Identify which cell holds the provided text, then report its (X, Y) central coordinate. 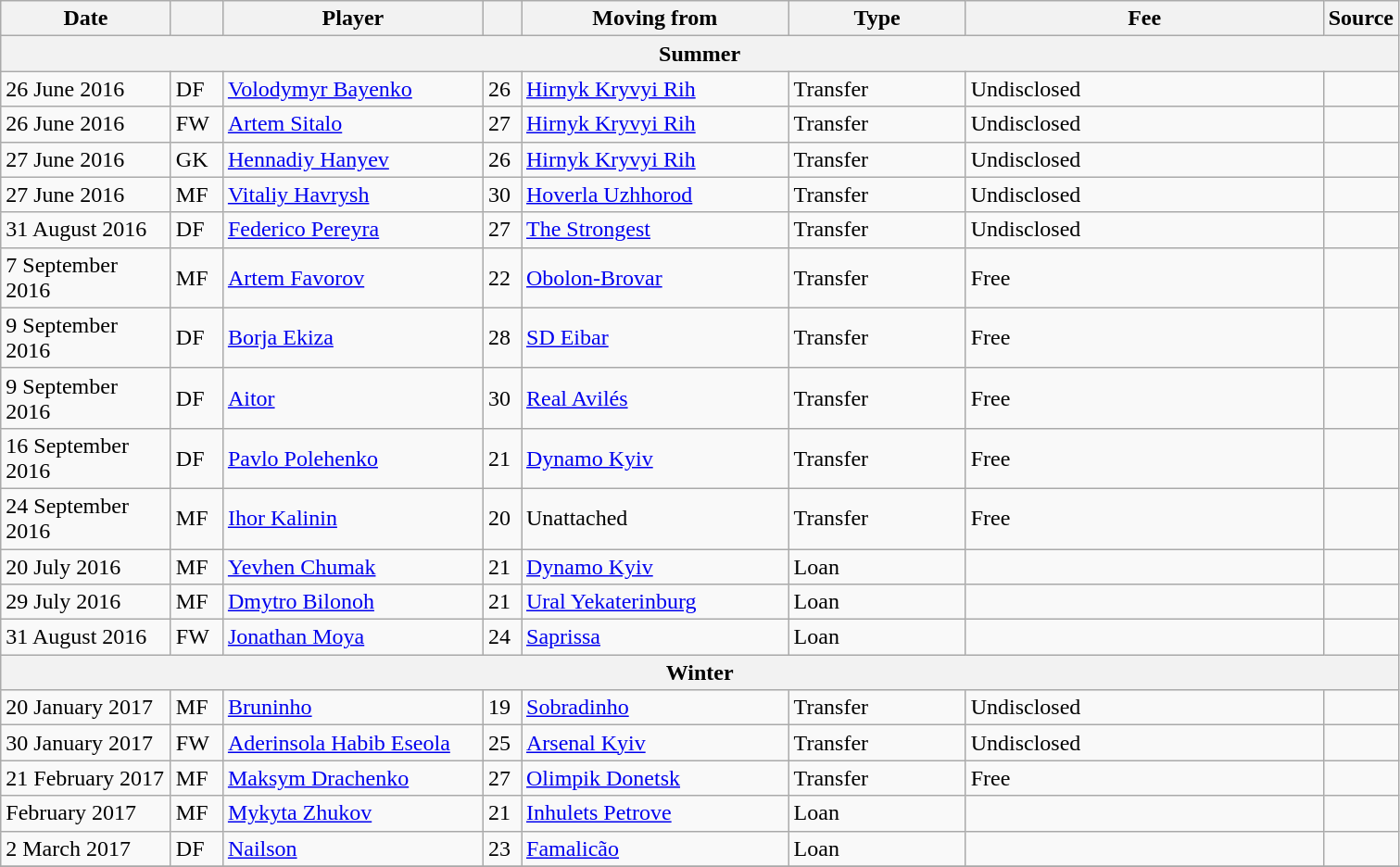
Real Avilés (654, 398)
Famalicão (654, 848)
21 February 2017 (86, 778)
Source (1360, 19)
Nailson (352, 848)
Date (86, 19)
19 (502, 708)
GK (196, 159)
Jonathan Moya (352, 637)
Ihor Kalinin (352, 519)
28 (502, 337)
Inhulets Petrove (654, 813)
Federico Pereyra (352, 230)
Bruninho (352, 708)
Hoverla Uzhhorod (654, 195)
Mykyta Zhukov (352, 813)
2 March 2017 (86, 848)
Dmytro Bilonoh (352, 602)
29 July 2016 (86, 602)
Artem Sitalo (352, 124)
7 September 2016 (86, 278)
Winter (700, 672)
Yevhen Chumak (352, 566)
Unattached (654, 519)
The Strongest (654, 230)
30 January 2017 (86, 743)
Sobradinho (654, 708)
22 (502, 278)
Vitaliy Havrysh (352, 195)
20 (502, 519)
SD Eibar (654, 337)
Obolon-Brovar (654, 278)
Artem Favorov (352, 278)
Olimpik Donetsk (654, 778)
24 September 2016 (86, 519)
Ural Yekaterinburg (654, 602)
February 2017 (86, 813)
16 September 2016 (86, 458)
Arsenal Kyiv (654, 743)
Aitor (352, 398)
Summer (700, 54)
20 January 2017 (86, 708)
Player (352, 19)
Maksym Drachenko (352, 778)
Volodymyr Bayenko (352, 89)
Aderinsola Habib Eseola (352, 743)
24 (502, 637)
25 (502, 743)
Hennadiy Hanyev (352, 159)
23 (502, 848)
Fee (1144, 19)
Type (877, 19)
Borja Ekiza (352, 337)
20 July 2016 (86, 566)
Pavlo Polehenko (352, 458)
Moving from (654, 19)
Saprissa (654, 637)
